Return (x, y) of the center of cell containing provided text 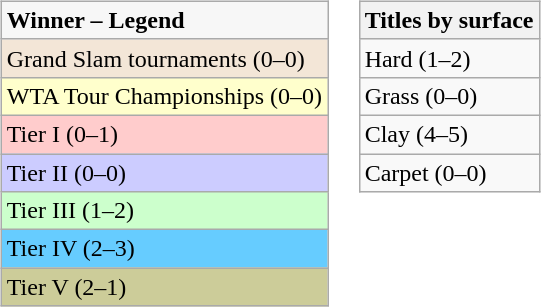
Tier V (2–1) (164, 287)
Carpet (0–0) (449, 173)
Tier II (0–0) (164, 173)
Hard (1–2) (449, 58)
Winner – Legend (164, 20)
Tier I (0–1) (164, 134)
Titles by surface (449, 20)
Tier IV (2–3) (164, 249)
Tier III (1–2) (164, 211)
Grass (0–0) (449, 96)
WTA Tour Championships (0–0) (164, 96)
Grand Slam tournaments (0–0) (164, 58)
Clay (4–5) (449, 134)
